Return (x, y) of the center of cell containing provided text 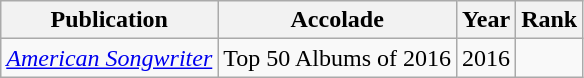
Rank (550, 20)
Accolade (338, 20)
Publication (110, 20)
2016 (486, 58)
Year (486, 20)
American Songwriter (110, 58)
Top 50 Albums of 2016 (338, 58)
